Scan for the cell matching the given text and deliver its [x, y] coordinate at center. 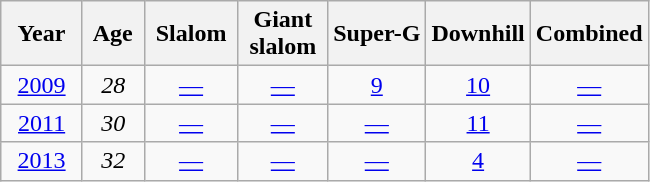
Super-G [377, 34]
28 [113, 85]
2009 [42, 85]
Year [42, 34]
2013 [42, 161]
30 [113, 123]
2011 [42, 123]
9 [377, 85]
10 [478, 85]
Giant slalom [283, 34]
11 [478, 123]
4 [478, 161]
Slalom [191, 34]
Combined [589, 34]
Downhill [478, 34]
Age [113, 34]
32 [113, 161]
